For the text-containing cell, return its midpoint in (x, y) coordinate format. 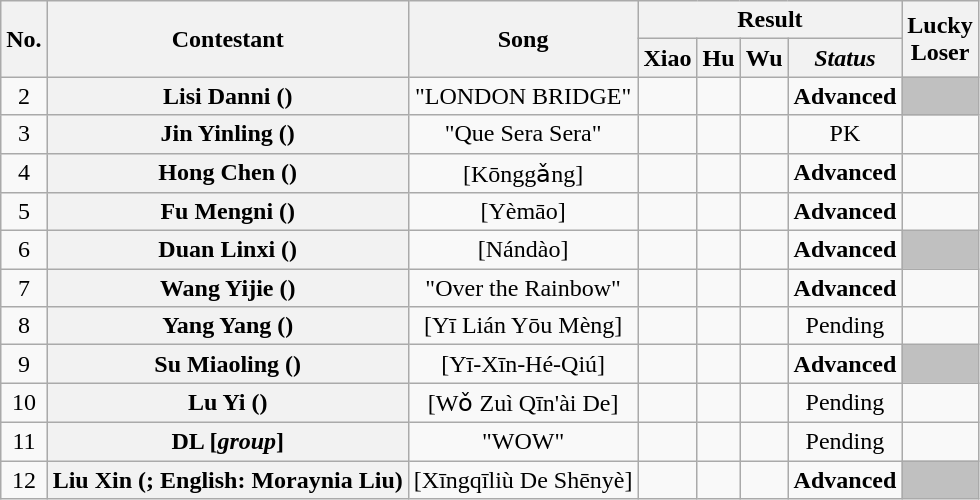
11 (24, 441)
Status (845, 58)
6 (24, 250)
[Yī Lián Yōu Mèng] (523, 326)
5 (24, 212)
[Yèmāo] (523, 212)
[Kōnggǎng] (523, 173)
12 (24, 479)
Hu (718, 58)
Song (523, 39)
10 (24, 403)
Hong Chen () (228, 173)
"Que Sera Sera" (523, 134)
Lisi Danni () (228, 96)
[Wǒ Zuì Qīn'ài De] (523, 403)
Jin Yinling () (228, 134)
PK (845, 134)
[Yī-Xīn-Hé-Qiú] (523, 364)
9 (24, 364)
7 (24, 288)
"WOW" (523, 441)
Liu Xin (; English: Moraynia Liu) (228, 479)
2 (24, 96)
"LONDON BRIDGE" (523, 96)
Wang Yijie () (228, 288)
Lu Yi () (228, 403)
Result (770, 20)
LuckyLoser (940, 39)
8 (24, 326)
Xiao (668, 58)
Fu Mengni () (228, 212)
[Nándào] (523, 250)
No. (24, 39)
DL [group] (228, 441)
Wu (764, 58)
Yang Yang () (228, 326)
3 (24, 134)
[Xīngqīliù De Shēnyè] (523, 479)
Contestant (228, 39)
4 (24, 173)
Duan Linxi () (228, 250)
Su Miaoling () (228, 364)
"Over the Rainbow" (523, 288)
